Search for the cell housing the specified text and yield its (x, y) center coordinate. 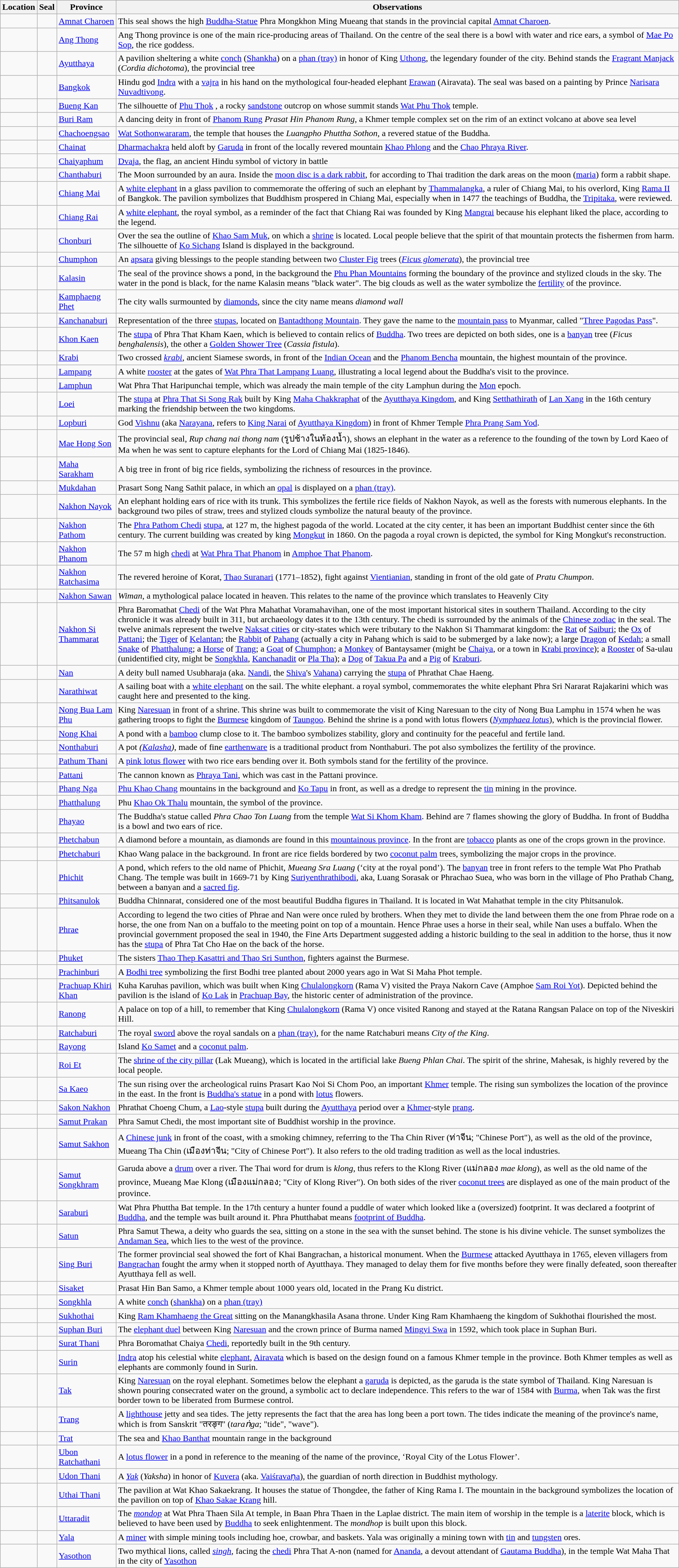
An apsara giving blessings to the people standing between two Cluster Fig trees (Ficus glomerata), the provincial tree (398, 259)
Chaiyaphum (86, 161)
Phuket (86, 958)
Phitsanulok (86, 901)
Khon Kaen (86, 339)
The elephant duel between King Naresuan and the crown prince of Burma named Mingyi Swa in 1592, which took place in Suphan Buri. (398, 1329)
A miner with simple mining tools including hoe, crowbar, and baskets. Yala was originally a mining town with tin and tungsten ores. (398, 1537)
Tak (86, 1391)
Phrathat Choeng Chum, a Lao-style stupa built during the Ayutthaya period over a Khmer-style prang. (398, 1108)
Phra Samut Chedi, the most important site of Buddhist worship in the province. (398, 1121)
Prasart Song Nang Sathit palace, in which an opal is displayed on a phan (tray). (398, 488)
Khao Wang palace in the background. In front are rice fields bordered by two coconut palm trees, symbolizing the major crops in the province. (398, 854)
Samut Prakan (86, 1121)
Amnat Charoen (86, 21)
Yala (86, 1537)
Prachuap Khiri Khan (86, 990)
Representation of the three stupas, located on Bantadthong Mountain. They gave the name to the mountain pass to Myanmar, called "Three Pagodas Pass". (398, 320)
Samut Sakhon (86, 1144)
Observations (398, 7)
Ranong (86, 1014)
Wiman, a mythological palace located in heaven. This relates to the name of the province which translates to Heavenly City (398, 596)
Nonthaburi (86, 747)
Phang Nga (86, 789)
A deity bull named Usubharaja (aka. Nandi, the Shiva's Vahana) carrying the stupa of Phrathat Chae Haeng. (398, 672)
Dharmachakra held aloft by Garuda in front of the locally revered mountain Khao Phlong and the Chao Phraya River. (398, 147)
Ayutthaya (86, 63)
A pink lotus flower with two rice ears bending over it. Both symbols stand for the fertility of the province. (398, 761)
Nakhon Pathom (86, 530)
The cannon known as Phraya Tani, which was cast in the Pattani province. (398, 775)
Samut Songkhram (86, 1180)
Seal (47, 7)
Nakhon Ratchasima (86, 577)
Chumphon (86, 259)
Province (86, 7)
The sisters Thao Thep Kasattri and Thao Sri Sunthon, fighters against the Burmese. (398, 958)
A Yak (Yaksha) in honor of Kuvera (aka. Vaiśravaṇa), the guardian of north direction in Buddhist mythology. (398, 1476)
Nakhon Phanom (86, 554)
The silhouette of Phu Thok , a rocky sandstone outcrop on whose summit stands Wat Phu Thok temple. (398, 106)
Phatthalung (86, 803)
Nan (86, 672)
Sukhothai (86, 1315)
Trat (86, 1438)
The city walls surmounted by diamonds, since the city name means diamond wall (398, 302)
Sing Buri (86, 1264)
Ratchaburi (86, 1033)
Phichit (86, 877)
Lamphun (86, 385)
Yasothon (86, 1556)
Mae Hong Son (86, 443)
Chiang Rai (86, 217)
A dancing deity in front of Phanom Rung Prasat Hin Phanom Rung, a Khmer temple complex set on the rim of an extinct volcano at above sea level (398, 119)
Trang (86, 1419)
Phrae (86, 929)
Lopburi (86, 423)
Wat Sothonwararam, the temple that houses the Luangpho Phuttha Sothon, a revered statue of the Buddha. (398, 133)
Phetchabun (86, 840)
A big tree in front of big rice fields, symbolizing the richness of resources in the province. (398, 469)
Buri Ram (86, 119)
Island Ko Samet and a coconut palm. (398, 1047)
Maha Sarakham (86, 469)
Udon Thani (86, 1476)
Buddha Chinnarat, considered one of the most beautiful Buddha figures in Thailand. It is located in Wat Mahathat temple in the city Phitsanulok. (398, 901)
Narathiwat (86, 691)
Kanchanaburi (86, 320)
A white rooster at the gates of Wat Phra That Lampang Luang, illustrating a local legend about the Buddha's visit to the province. (398, 372)
Phu Khao Chang mountains in the background and Ko Tapu in front, as well as a dredge to represent the tin mining in the province. (398, 789)
Roi Et (86, 1065)
Krabi (86, 358)
Sisaket (86, 1288)
Pathum Thani (86, 761)
Phra Boromathat Chaiya Chedi, reportedly built in the 9th century. (398, 1343)
Dvaja, the flag, an ancient Hindu symbol of victory in battle (398, 161)
Nong Bua Lam Phu (86, 715)
This seal shows the high Buddha-Statue Phra Mongkhon Ming Mueang that stands in the provincial capital Amnat Charoen. (398, 21)
Songkhla (86, 1302)
Mukdahan (86, 488)
Pattani (86, 775)
Surin (86, 1362)
God Vishnu (aka Narayana, refers to King Narai of Ayutthaya Kingdom) in front of Khmer Temple Phra Prang Sam Yod. (398, 423)
Prachinburi (86, 972)
Phayao (86, 821)
The revered heroine of Korat, Thao Suranari (1771–1852), fight against Vientianian, standing in front of the old gate of Pratu Chumpon. (398, 577)
Chonburi (86, 241)
Saraburi (86, 1212)
Lampang (86, 372)
Loei (86, 404)
A white conch (shankha) on a phan (tray) (398, 1302)
King Ram Khamhaeng the Great sitting on the Manangkhasila Asana throne. Under King Ram Khamhaeng the kingdom of Sukhothai flourished the most. (398, 1315)
The 57 m high chedi at Wat Phra That Phanom in Amphoe That Phanom. (398, 554)
Prasat Hin Ban Samo, a Khmer temple about 1000 years old, located in the Prang Ku district. (398, 1288)
Kalasin (86, 278)
Kamphaeng Phet (86, 302)
Rayong (86, 1047)
A lotus flower in a pond in reference to the meaning of the name of the province, ‘Royal City of the Lotus Flower’. (398, 1457)
Sakon Nakhon (86, 1108)
Sa Kaeo (86, 1089)
Nakhon Sawan (86, 596)
Uthai Thani (86, 1495)
Phu Khao Ok Thalu mountain, the symbol of the province. (398, 803)
Ang Thong (86, 40)
Uttaradit (86, 1519)
Ubon Ratchathani (86, 1457)
The royal sword above the royal sandals on a phan (tray), for the name Ratchaburi means City of the King. (398, 1033)
Suphan Buri (86, 1329)
A Bodhi tree symbolizing the first Bodhi tree planted about 2000 years ago in Wat Si Maha Phot temple. (398, 972)
Bueng Kan (86, 106)
Surat Thani (86, 1343)
Chiang Mai (86, 193)
Phetchaburi (86, 854)
Nakhon Nayok (86, 506)
A pot (Kalasha), made of fine earthenware is a traditional product from Nonthaburi. The pot also symbolizes the fertility of the province. (398, 747)
Wat Phra That Haripunchai temple, which was already the main temple of the city Lamphun during the Mon epoch. (398, 385)
Bangkok (86, 87)
Two crossed krabi, ancient Siamese swords, in front of the Indian Ocean and the Phanom Bencha mountain, the highest mountain of the province. (398, 358)
Chachoengsao (86, 133)
Location (19, 7)
The sea and Khao Banthat mountain range in the background (398, 1438)
A pond with a bamboo clump close to it. The bamboo symbolizes stability, glory and continuity for the peaceful and fertile land. (398, 733)
Nakhon Si Thammarat (86, 634)
Chanthaburi (86, 175)
Chainat (86, 147)
Nong Khai (86, 733)
Satun (86, 1236)
